Provide the (x, y) coordinate of the cell's center where the given text is located.  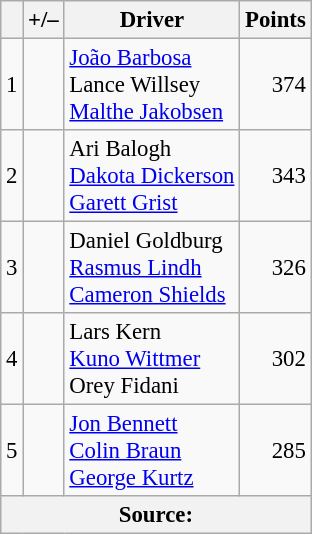
+/– (44, 20)
Lars Kern Kuno Wittmer Orey Fidani (152, 359)
Driver (152, 20)
Source: (156, 515)
326 (276, 268)
João Barbosa Lance Willsey Malthe Jakobsen (152, 85)
3 (12, 268)
343 (276, 176)
374 (276, 85)
302 (276, 359)
285 (276, 451)
Ari Balogh Dakota Dickerson Garett Grist (152, 176)
4 (12, 359)
Jon Bennett Colin Braun George Kurtz (152, 451)
Points (276, 20)
2 (12, 176)
5 (12, 451)
Daniel Goldburg Rasmus Lindh Cameron Shields (152, 268)
1 (12, 85)
